Return the (x, y) coordinate for the center point of the cell that contains the specified text.  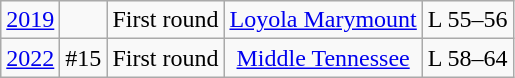
L 55–56 (468, 20)
2022 (30, 58)
Middle Tennessee (323, 58)
2019 (30, 20)
Loyola Marymount (323, 20)
#15 (84, 58)
L 58–64 (468, 58)
